For the text-containing cell, return its midpoint in (X, Y) coordinate format. 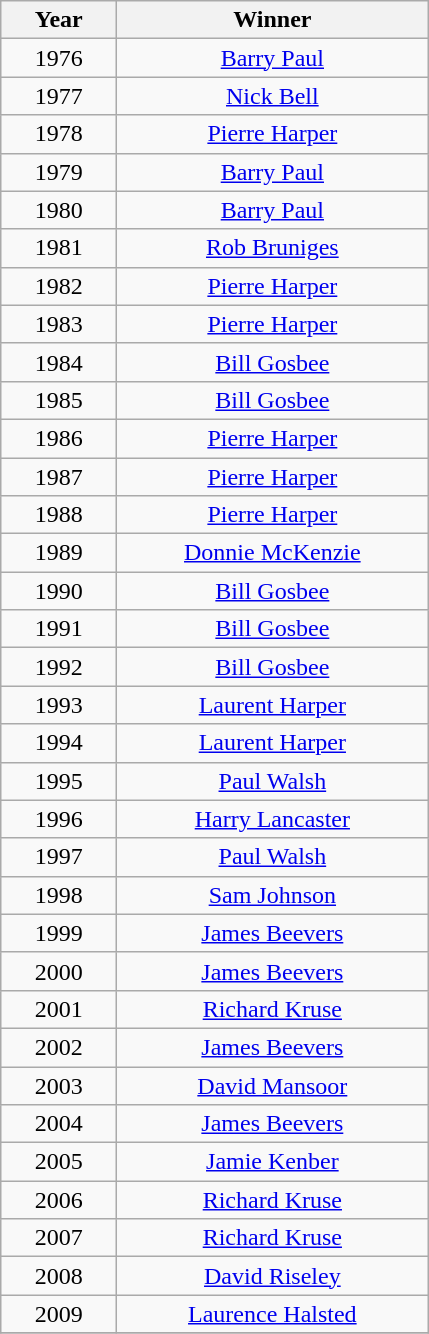
1990 (59, 591)
Year (59, 20)
1986 (59, 438)
2004 (59, 1124)
Donnie McKenzie (272, 553)
David Mansoor (272, 1085)
Winner (272, 20)
1992 (59, 667)
Nick Bell (272, 96)
Sam Johnson (272, 895)
David Riseley (272, 1276)
1976 (59, 58)
Rob Bruniges (272, 248)
1978 (59, 134)
1982 (59, 286)
1980 (59, 210)
1991 (59, 629)
1989 (59, 553)
1997 (59, 857)
1993 (59, 705)
Laurence Halsted (272, 1314)
2006 (59, 1200)
2009 (59, 1314)
2005 (59, 1162)
1977 (59, 96)
1996 (59, 819)
2008 (59, 1276)
1979 (59, 172)
2002 (59, 1047)
1981 (59, 248)
1999 (59, 933)
1985 (59, 400)
2000 (59, 971)
1987 (59, 477)
1983 (59, 324)
1994 (59, 743)
1998 (59, 895)
1984 (59, 362)
2003 (59, 1085)
2001 (59, 1009)
1995 (59, 781)
Jamie Kenber (272, 1162)
1988 (59, 515)
Harry Lancaster (272, 819)
2007 (59, 1238)
